Return [x, y] of the center of cell containing provided text 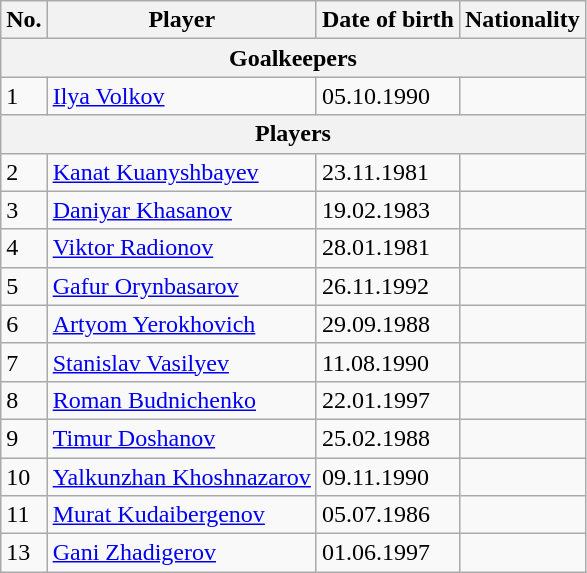
Timur Doshanov [182, 438]
Daniyar Khasanov [182, 210]
Ilya Volkov [182, 96]
26.11.1992 [388, 286]
2 [24, 172]
25.02.1988 [388, 438]
05.10.1990 [388, 96]
Kanat Kuanyshbayev [182, 172]
5 [24, 286]
Murat Kudaibergenov [182, 515]
13 [24, 553]
7 [24, 362]
05.07.1986 [388, 515]
Yalkunzhan Khoshnazarov [182, 477]
6 [24, 324]
28.01.1981 [388, 248]
11.08.1990 [388, 362]
01.06.1997 [388, 553]
11 [24, 515]
Goalkeepers [293, 58]
Gani Zhadigerov [182, 553]
09.11.1990 [388, 477]
19.02.1983 [388, 210]
No. [24, 20]
4 [24, 248]
Player [182, 20]
23.11.1981 [388, 172]
Artyom Yerokhovich [182, 324]
Gafur Orynbasarov [182, 286]
8 [24, 400]
10 [24, 477]
29.09.1988 [388, 324]
Date of birth [388, 20]
Players [293, 134]
Roman Budnichenko [182, 400]
Nationality [522, 20]
22.01.1997 [388, 400]
Stanislav Vasilyev [182, 362]
3 [24, 210]
Viktor Radionov [182, 248]
9 [24, 438]
1 [24, 96]
